Return the (x, y) coordinate for the center point of the cell that contains the specified text.  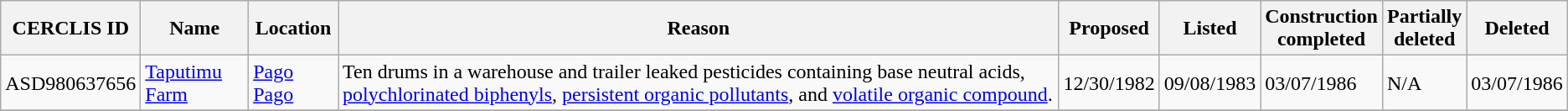
N/A (1424, 82)
Constructioncompleted (1322, 29)
Reason (699, 29)
CERCLIS ID (70, 29)
ASD980637656 (70, 82)
Taputimu Farm (194, 82)
Location (293, 29)
Name (194, 29)
Partiallydeleted (1424, 29)
Pago Pago (293, 82)
12/30/1982 (1109, 82)
09/08/1983 (1210, 82)
Listed (1210, 29)
Deleted (1517, 29)
Proposed (1109, 29)
